From the cell containing the given text, extract its center point as [X, Y] coordinate. 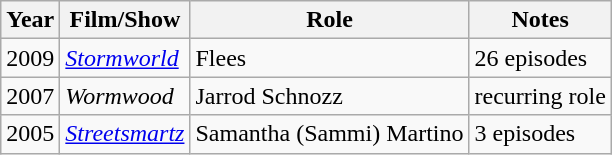
Flees [330, 58]
26 episodes [540, 58]
Film/Show [125, 20]
recurring role [540, 96]
Stormworld [125, 58]
Year [30, 20]
Jarrod Schnozz [330, 96]
Role [330, 20]
Notes [540, 20]
Wormwood [125, 96]
Streetsmartz [125, 134]
Samantha (Sammi) Martino [330, 134]
2009 [30, 58]
2007 [30, 96]
2005 [30, 134]
3 episodes [540, 134]
